Identify which cell holds the provided text, then report its (X, Y) central coordinate. 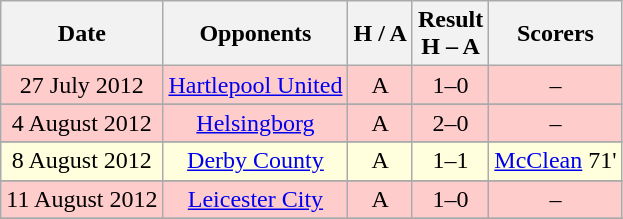
27 July 2012 (82, 85)
11 August 2012 (82, 199)
McClean 71' (556, 161)
Scorers (556, 34)
Hartlepool United (256, 85)
Date (82, 34)
Derby County (256, 161)
ResultH – A (450, 34)
H / A (380, 34)
Opponents (256, 34)
4 August 2012 (82, 123)
8 August 2012 (82, 161)
Leicester City (256, 199)
2–0 (450, 123)
Helsingborg (256, 123)
1–1 (450, 161)
